Capture the cell that displays the provided text and extract its (X, Y) central coordinate. 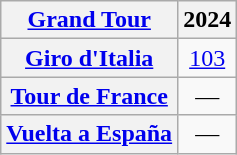
Vuelta a España (90, 134)
Grand Tour (90, 20)
Tour de France (90, 96)
Giro d'Italia (90, 58)
2024 (208, 20)
103 (208, 58)
